Return (X, Y) of the center of cell containing provided text 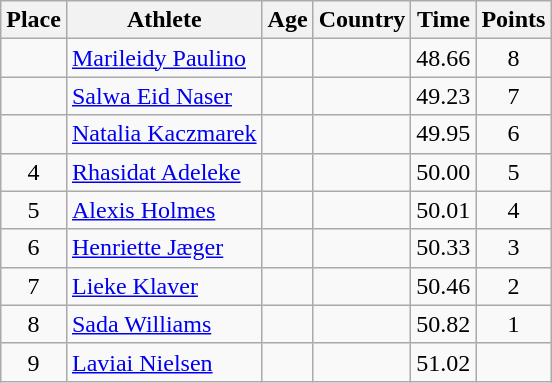
Lieke Klaver (164, 286)
Laviai Nielsen (164, 362)
Place (34, 20)
Time (444, 20)
50.00 (444, 172)
50.33 (444, 248)
Sada Williams (164, 324)
48.66 (444, 58)
Natalia Kaczmarek (164, 134)
50.46 (444, 286)
50.01 (444, 210)
9 (34, 362)
50.82 (444, 324)
49.95 (444, 134)
Age (288, 20)
Athlete (164, 20)
Henriette Jæger (164, 248)
Country (362, 20)
51.02 (444, 362)
3 (514, 248)
Points (514, 20)
Salwa Eid Naser (164, 96)
Alexis Holmes (164, 210)
Rhasidat Adeleke (164, 172)
2 (514, 286)
Marileidy Paulino (164, 58)
49.23 (444, 96)
1 (514, 324)
